Pinpoint the cell where the given text exists, returning its [X, Y] midpoint coordinate. 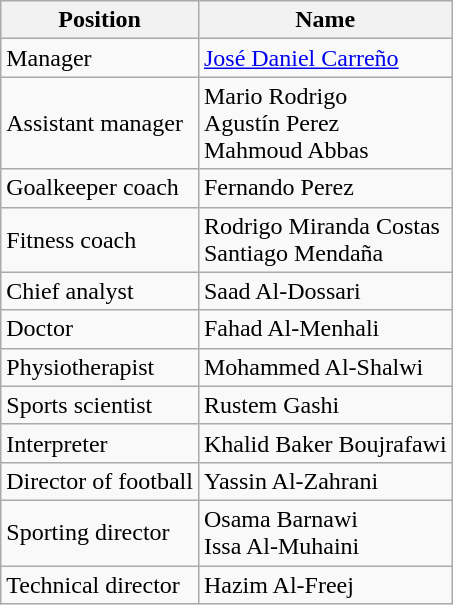
Doctor [100, 329]
Chief analyst [100, 291]
Fernando Perez [325, 188]
Manager [100, 58]
Technical director [100, 585]
Director of football [100, 481]
Osama Barnawi Issa Al-Muhaini [325, 532]
Fitness coach [100, 240]
Fahad Al-Menhali [325, 329]
Sporting director [100, 532]
Assistant manager [100, 123]
Rodrigo Miranda Costas Santiago Mendaña [325, 240]
José Daniel Carreño [325, 58]
Saad Al-Dossari [325, 291]
Sports scientist [100, 405]
Physiotherapist [100, 367]
Yassin Al-Zahrani [325, 481]
Position [100, 20]
Rustem Gashi [325, 405]
Mohammed Al-Shalwi [325, 367]
Name [325, 20]
Hazim Al-Freej [325, 585]
Goalkeeper coach [100, 188]
Mario Rodrigo Agustín Perez Mahmoud Abbas [325, 123]
Khalid Baker Boujrafawi [325, 443]
Interpreter [100, 443]
